Detect which cell encompasses the target text, then output its (X, Y) center coordinate. 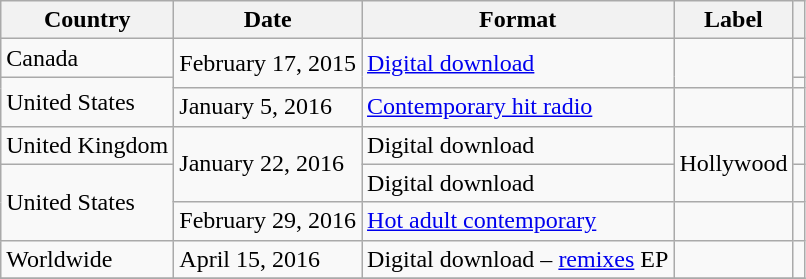
April 15, 2016 (268, 259)
January 22, 2016 (268, 164)
Date (268, 20)
United Kingdom (88, 145)
Canada (88, 58)
Hollywood (734, 164)
January 5, 2016 (268, 107)
Contemporary hit radio (518, 107)
Country (88, 20)
Hot adult contemporary (518, 221)
February 29, 2016 (268, 221)
February 17, 2015 (268, 64)
Digital download – remixes EP (518, 259)
Format (518, 20)
Label (734, 20)
Worldwide (88, 259)
